Search for the cell housing the specified text and yield its [x, y] center coordinate. 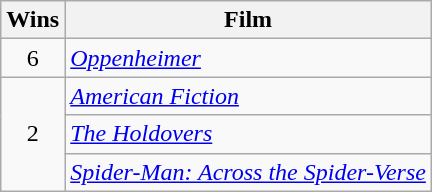
6 [33, 58]
American Fiction [248, 96]
Oppenheimer [248, 58]
Spider-Man: Across the Spider-Verse [248, 172]
The Holdovers [248, 134]
Wins [33, 20]
Film [248, 20]
2 [33, 134]
